Search for the cell housing the specified text and yield its (X, Y) center coordinate. 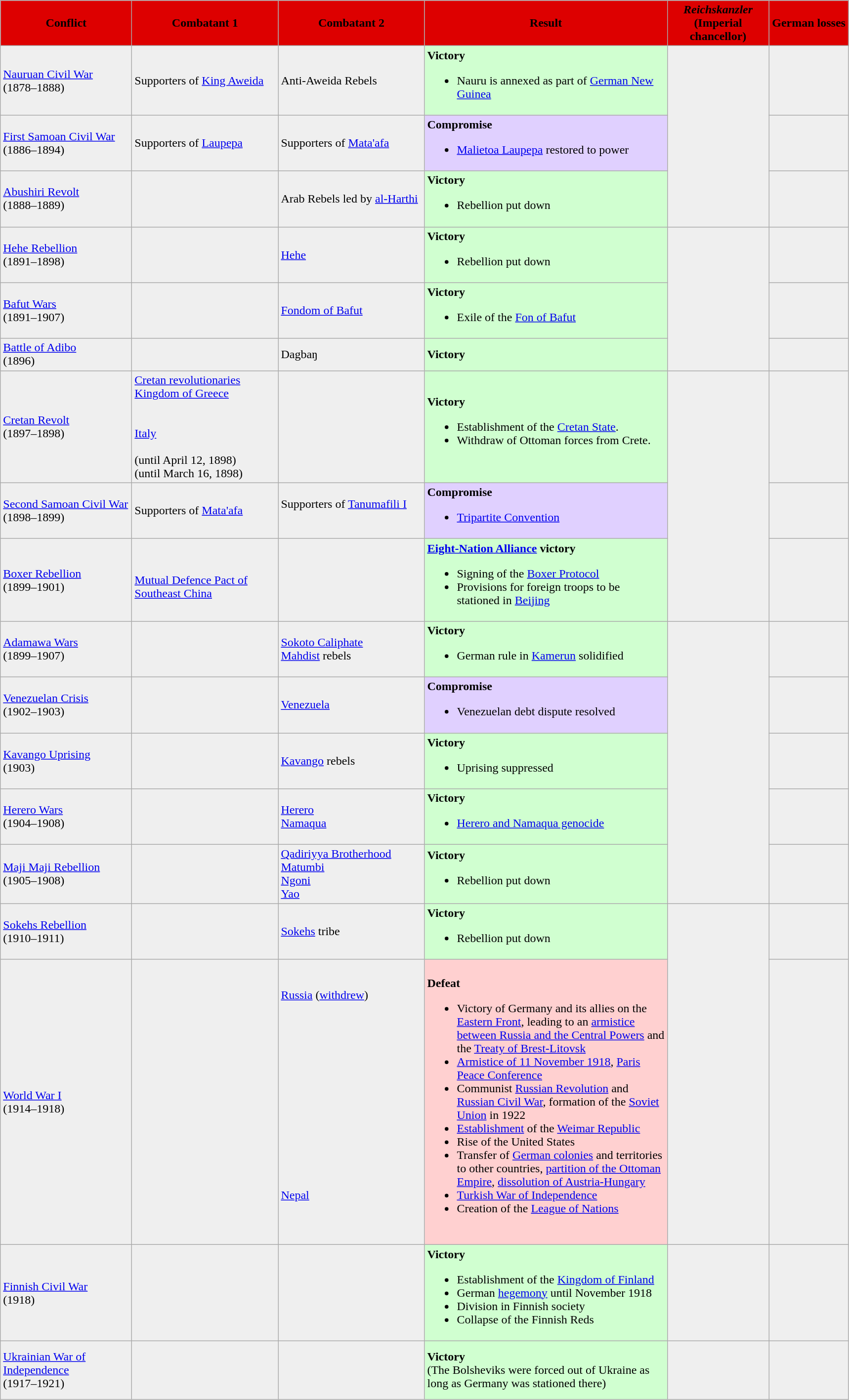
Combatant 2 (351, 23)
Reichskanzler (Imperial chancellor) (718, 23)
Sokoto Caliphate Mahdist rebels (351, 649)
Bafut Wars(1891–1907) (66, 310)
Arab Rebels led by al-Harthi (351, 199)
Mutual Defence Pact of Southeast China (205, 580)
Result (546, 23)
Anti-Aweida Rebels (351, 81)
Eight-Nation Alliance victorySigning of the Boxer ProtocolProvisions for foreign troops to be stationed in Beijing (546, 580)
Finnish Civil War(1918) (66, 1293)
VictoryExile of the Fon of Bafut (546, 310)
Dagbaŋ (351, 355)
CompromiseMalietoa Laupepa restored to power (546, 143)
German losses (808, 23)
VictoryNauru is annexed as part of German New Guinea (546, 81)
Victory(The Bolsheviks were forced out of Ukraine as long as Germany was stationed there) (546, 1370)
VictoryEstablishment of the Cretan State.Withdraw of Ottoman forces from Crete. (546, 427)
HereroNamaqua (351, 817)
World War I (1914–1918) (66, 1102)
Sokehs tribe (351, 932)
Supporters of Tanumafili I (351, 511)
Sokehs Rebellion(1910–1911) (66, 932)
Fondom of Bafut (351, 310)
Supporters of Laupepa (205, 143)
Nauruan Civil War(1878–1888) (66, 81)
Cretan Revolt(1897–1898) (66, 427)
Combatant 1 (205, 23)
Supporters of King Aweida (205, 81)
VictoryGerman rule in Kamerun solidified (546, 649)
Russia (withdrew) Nepal (351, 1102)
Kavango Uprising(1903) (66, 761)
Conflict (66, 23)
Venezuela (351, 704)
CompromiseTripartite Convention (546, 511)
Cretan revolutionaries Kingdom of Greece Italy (until April 12, 1898) (until March 16, 1898) (205, 427)
Second Samoan Civil War(1898–1899) (66, 511)
Maji Maji Rebellion(1905–1908) (66, 874)
Herero Wars(1904–1908) (66, 817)
Hehe (351, 255)
Hehe Rebellion(1891–1898) (66, 255)
Abushiri Revolt(1888–1889) (66, 199)
Kavango rebels (351, 761)
Venezuelan Crisis(1902–1903) (66, 704)
VictoryHerero and Namaqua genocide (546, 817)
Qadiriyya Brotherhood Matumbi Ngoni Yao (351, 874)
Battle of Adibo(1896) (66, 355)
VictoryUprising suppressed (546, 761)
First Samoan Civil War(1886–1894) (66, 143)
Ukrainian War of Independence(1917–1921) (66, 1370)
CompromiseVenezuelan debt dispute resolved (546, 704)
Victory (546, 355)
Adamawa Wars(1899–1907) (66, 649)
Boxer Rebellion(1899–1901) (66, 580)
VictoryEstablishment of the Kingdom of FinlandGerman hegemony until November 1918Division in Finnish societyCollapse of the Finnish Reds (546, 1293)
